Search for the cell housing the specified text and yield its [X, Y] center coordinate. 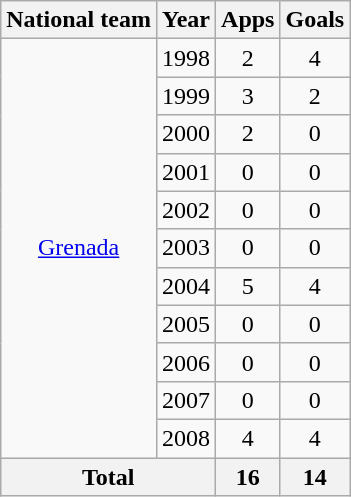
14 [315, 477]
5 [248, 286]
Apps [248, 20]
2004 [186, 286]
2005 [186, 324]
Year [186, 20]
National team [79, 20]
2002 [186, 210]
1999 [186, 96]
Goals [315, 20]
2000 [186, 134]
Grenada [79, 248]
2007 [186, 400]
1998 [186, 58]
2003 [186, 248]
2006 [186, 362]
2001 [186, 172]
2008 [186, 438]
Total [108, 477]
16 [248, 477]
3 [248, 96]
